For the text-containing cell, return its midpoint in [x, y] coordinate format. 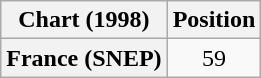
59 [214, 58]
France (SNEP) [84, 58]
Position [214, 20]
Chart (1998) [84, 20]
